Find where the given text appears and provide that cell's center as (x, y) coordinate. 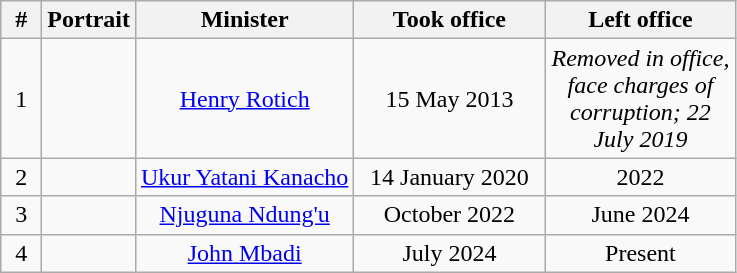
Henry Rotich (244, 98)
Left office (640, 20)
October 2022 (450, 215)
3 (22, 215)
July 2024 (450, 253)
Took office (450, 20)
# (22, 20)
14 January 2020 (450, 177)
John Mbadi (244, 253)
4 (22, 253)
Njuguna Ndung'u (244, 215)
2 (22, 177)
15 May 2013 (450, 98)
2022 (640, 177)
Minister (244, 20)
Portrait (89, 20)
Ukur Yatani Kanacho (244, 177)
Removed in office, face charges of corruption; 22 July 2019 (640, 98)
June 2024 (640, 215)
1 (22, 98)
Present (640, 253)
